Capture the cell that displays the provided text and extract its (x, y) central coordinate. 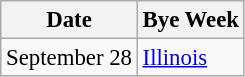
September 28 (69, 58)
Date (69, 20)
Illinois (190, 58)
Bye Week (190, 20)
